Determine the (X, Y) coordinate at the center of the cell enclosing the given text.  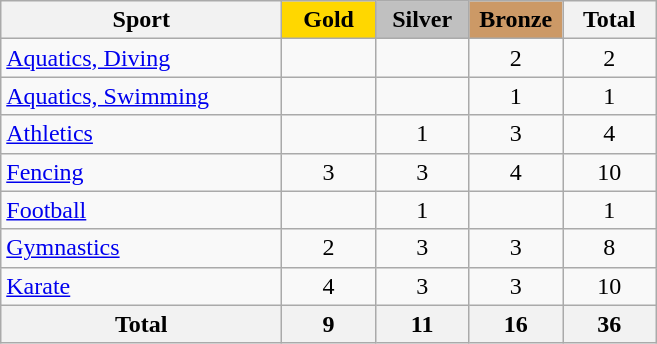
Karate (142, 286)
Fencing (142, 172)
9 (329, 324)
36 (609, 324)
Bronze (516, 20)
Silver (422, 20)
Aquatics, Swimming (142, 96)
Football (142, 210)
11 (422, 324)
16 (516, 324)
Gold (329, 20)
Athletics (142, 134)
Gymnastics (142, 248)
8 (609, 248)
Aquatics, Diving (142, 58)
Sport (142, 20)
